Return the [x, y] coordinate for the center point of the cell that contains the specified text.  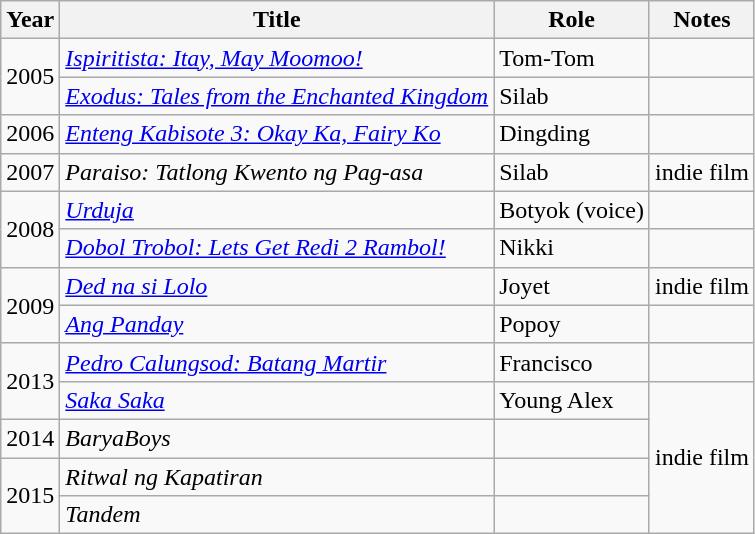
2005 [30, 77]
Title [277, 20]
2015 [30, 496]
Urduja [277, 210]
Year [30, 20]
2013 [30, 381]
Ispiritista: Itay, May Moomoo! [277, 58]
Role [572, 20]
Paraiso: Tatlong Kwento ng Pag-asa [277, 172]
2009 [30, 305]
Ritwal ng Kapatiran [277, 477]
Tom-Tom [572, 58]
Francisco [572, 362]
Ang Panday [277, 324]
Notes [702, 20]
2014 [30, 438]
Pedro Calungsod: Batang Martir [277, 362]
2006 [30, 134]
Exodus: Tales from the Enchanted Kingdom [277, 96]
Dobol Trobol: Lets Get Redi 2 Rambol! [277, 248]
2008 [30, 229]
Saka Saka [277, 400]
Enteng Kabisote 3: Okay Ka, Fairy Ko [277, 134]
Tandem [277, 515]
BaryaBoys [277, 438]
Ded na si Lolo [277, 286]
Botyok (voice) [572, 210]
Joyet [572, 286]
Nikki [572, 248]
Young Alex [572, 400]
Dingding [572, 134]
2007 [30, 172]
Popoy [572, 324]
